Output the (X, Y) coordinate of the center of the cell containing the given text.  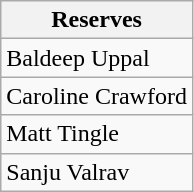
Caroline Crawford (97, 96)
Sanju Valrav (97, 172)
Matt Tingle (97, 134)
Baldeep Uppal (97, 58)
Reserves (97, 20)
